Capture the cell that displays the provided text and extract its [x, y] central coordinate. 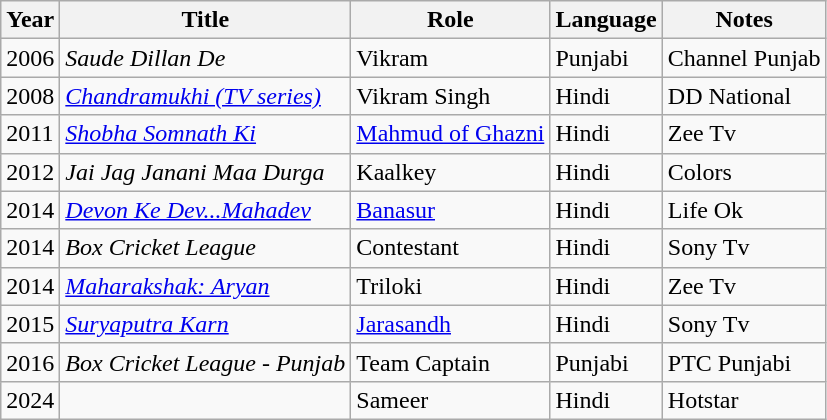
Title [206, 20]
Language [606, 20]
Vikram Singh [450, 96]
DD National [744, 96]
Role [450, 20]
Notes [744, 20]
Suryaputra Karn [206, 324]
PTC Punjabi [744, 362]
Vikram [450, 58]
Chandramukhi (TV series) [206, 96]
Sameer [450, 400]
Kaalkey [450, 172]
Life Ok [744, 210]
Channel Punjab [744, 58]
Saude Dillan De [206, 58]
Devon Ke Dev...Mahadev [206, 210]
Hotstar [744, 400]
2006 [30, 58]
Mahmud of Ghazni [450, 134]
Banasur [450, 210]
Jarasandh [450, 324]
2012 [30, 172]
Team Captain [450, 362]
Triloki [450, 286]
Year [30, 20]
Colors [744, 172]
2008 [30, 96]
Maharakshak: Aryan [206, 286]
2011 [30, 134]
Contestant [450, 248]
Jai Jag Janani Maa Durga [206, 172]
2015 [30, 324]
Box Cricket League - Punjab [206, 362]
Box Cricket League [206, 248]
2024 [30, 400]
2016 [30, 362]
Shobha Somnath Ki [206, 134]
